Search for the cell housing the specified text and yield its (X, Y) center coordinate. 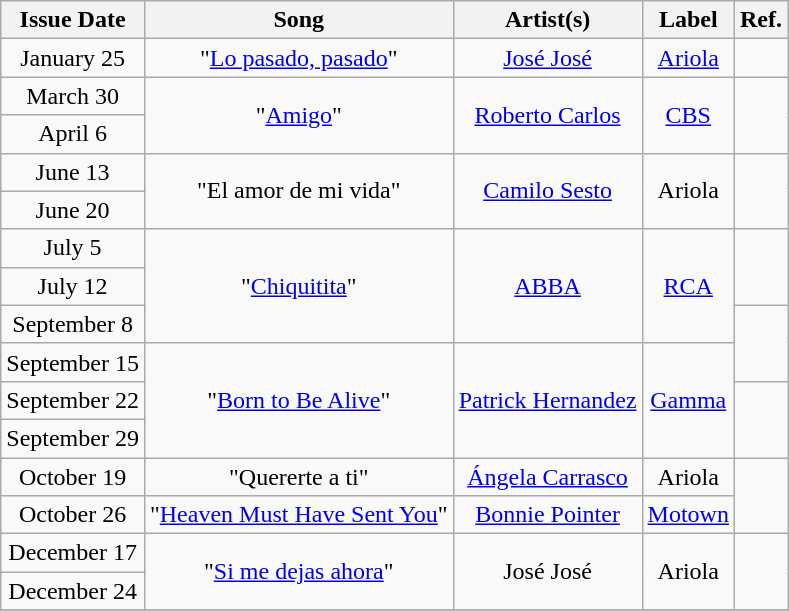
CBS (688, 115)
"El amor de mi vida" (298, 191)
RCA (688, 286)
September 8 (73, 324)
December 24 (73, 591)
"Born to Be Alive" (298, 400)
"Lo pasado, pasado" (298, 58)
April 6 (73, 134)
"Quererte a ti" (298, 477)
"Amigo" (298, 115)
March 30 (73, 96)
Roberto Carlos (548, 115)
July 5 (73, 248)
Camilo Sesto (548, 191)
Bonnie Pointer (548, 515)
Ángela Carrasco (548, 477)
Gamma (688, 400)
December 17 (73, 553)
October 26 (73, 515)
Patrick Hernandez (548, 400)
"Chiquitita" (298, 286)
June 13 (73, 172)
September 22 (73, 400)
June 20 (73, 210)
January 25 (73, 58)
September 15 (73, 362)
Label (688, 20)
Song (298, 20)
Issue Date (73, 20)
Ref. (760, 20)
"Si me dejas ahora" (298, 572)
ABBA (548, 286)
September 29 (73, 438)
October 19 (73, 477)
"Heaven Must Have Sent You" (298, 515)
Artist(s) (548, 20)
Motown (688, 515)
July 12 (73, 286)
